Extract the (X, Y) coordinate from the center of the cell holding the provided text.  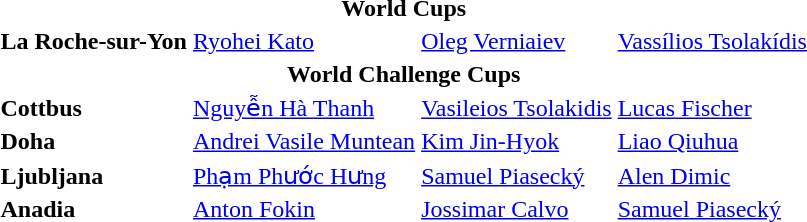
Nguyễn Hà Thanh (304, 108)
Vasileios Tsolakidis (517, 108)
Samuel Piasecký (517, 176)
Oleg Verniaiev (517, 41)
Ryohei Kato (304, 41)
Kim Jin-Hyok (517, 141)
Andrei Vasile Muntean (304, 141)
Phạm Phước Hưng (304, 176)
